Scan for the cell matching the given text and deliver its (X, Y) coordinate at center. 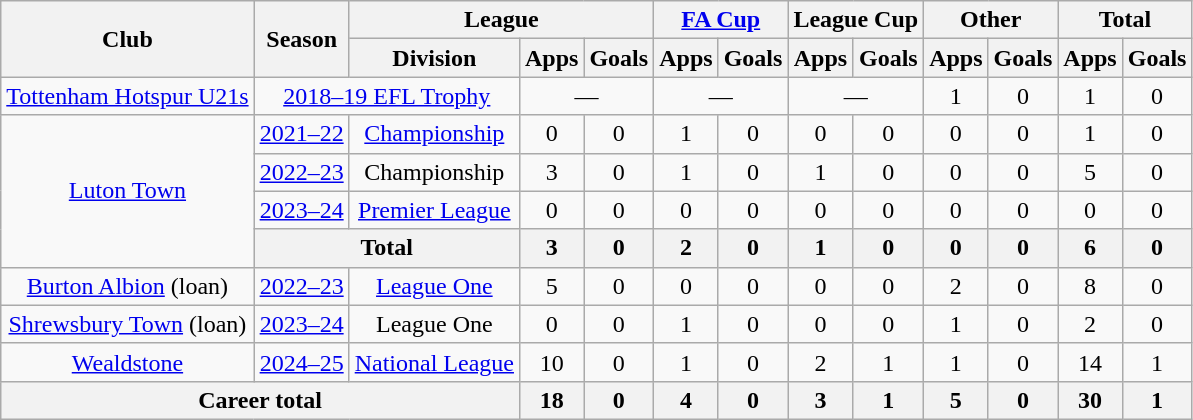
4 (686, 400)
League (501, 20)
2018–19 EFL Trophy (386, 96)
Season (302, 39)
FA Cup (721, 20)
League Cup (856, 20)
Division (434, 58)
Luton Town (128, 191)
Premier League (434, 210)
Shrewsbury Town (loan) (128, 324)
10 (551, 362)
6 (1090, 248)
14 (1090, 362)
8 (1090, 286)
Club (128, 39)
30 (1090, 400)
18 (551, 400)
Burton Albion (loan) (128, 286)
2021–22 (302, 134)
Tottenham Hotspur U21s (128, 96)
National League (434, 362)
Other (991, 20)
2024–25 (302, 362)
Career total (260, 400)
Wealdstone (128, 362)
